Output the (X, Y) coordinate of the center of the cell containing the given text.  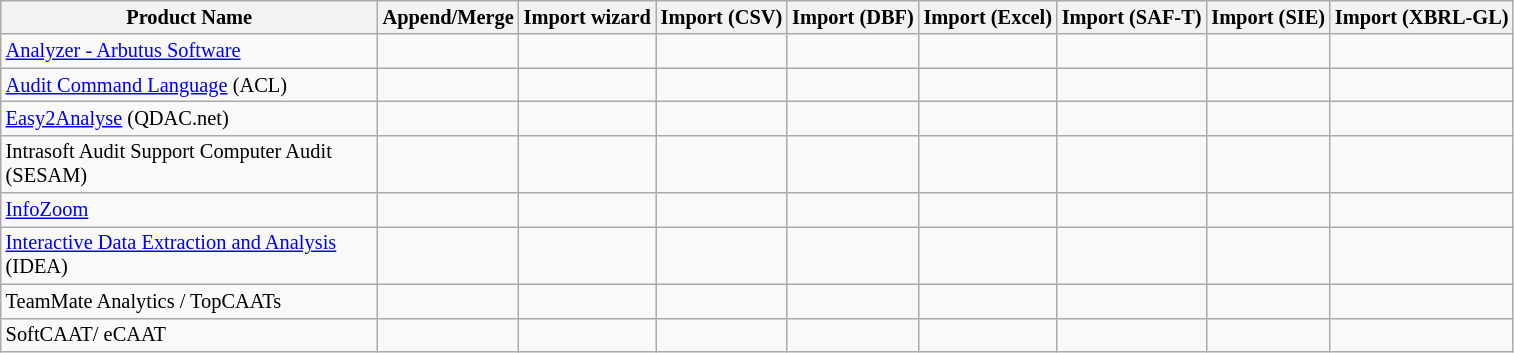
SoftCAAT/ eCAAT (190, 335)
Import (SIE) (1268, 17)
TeamMate Analytics / TopCAATs (190, 301)
Audit Command Language (ACL) (190, 85)
Import (SAF-T) (1132, 17)
Import (Excel) (988, 17)
Product Name (190, 17)
Import (CSV) (722, 17)
Intrasoft Audit Support Computer Audit (SESAM) (190, 164)
Import wizard (588, 17)
Easy2Analyse (QDAC.net) (190, 118)
Interactive Data Extraction and Analysis (IDEA) (190, 255)
Append/Merge (448, 17)
InfoZoom (190, 210)
Analyzer - Arbutus Software (190, 51)
Import (DBF) (852, 17)
Import (XBRL-GL) (1422, 17)
